Locate the cell with the specified text and output its [x, y] center coordinate. 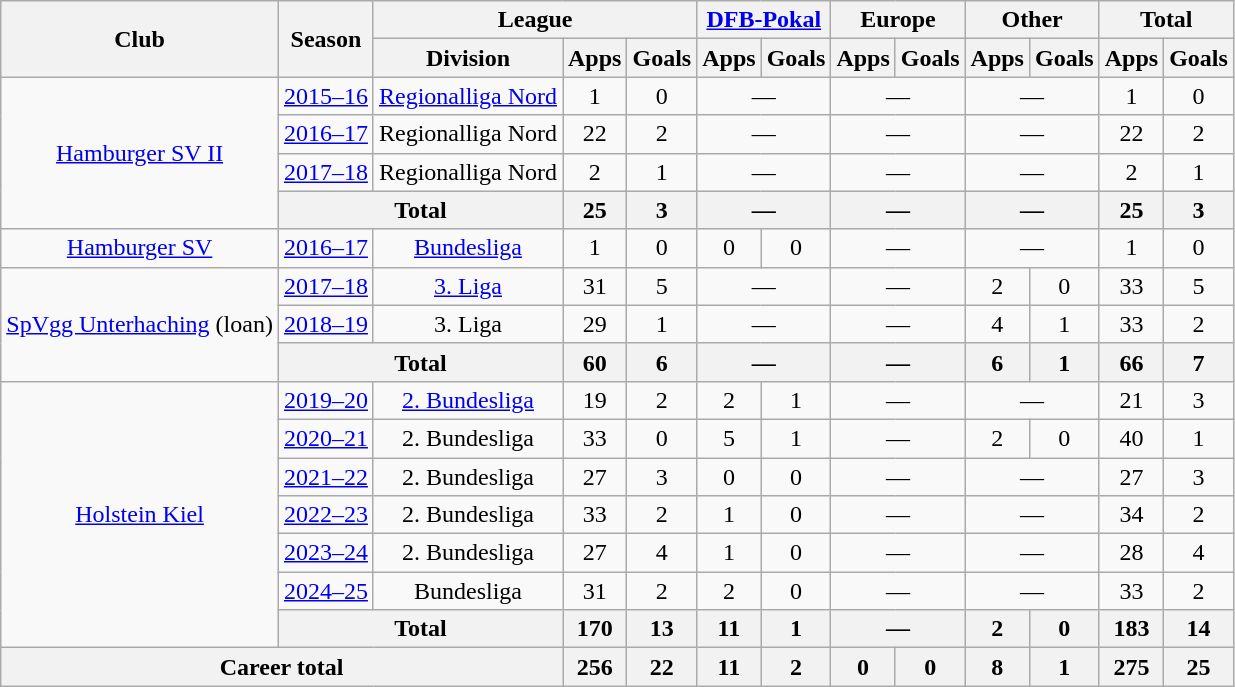
183 [1131, 629]
7 [1199, 362]
14 [1199, 629]
29 [594, 324]
21 [1131, 400]
Hamburger SV II [140, 153]
275 [1131, 667]
2015–16 [326, 96]
2022–23 [326, 515]
60 [594, 362]
Europe [898, 20]
170 [594, 629]
League [534, 20]
Career total [282, 667]
Hamburger SV [140, 248]
13 [662, 629]
2019–20 [326, 400]
40 [1131, 438]
2023–24 [326, 553]
Season [326, 39]
2021–22 [326, 477]
28 [1131, 553]
Holstein Kiel [140, 514]
SpVgg Unterhaching (loan) [140, 324]
34 [1131, 515]
Other [1032, 20]
2024–25 [326, 591]
2020–21 [326, 438]
DFB-Pokal [764, 20]
Division [468, 58]
Club [140, 39]
2018–19 [326, 324]
66 [1131, 362]
19 [594, 400]
256 [594, 667]
8 [997, 667]
